Detect which cell encompasses the target text, then output its [x, y] center coordinate. 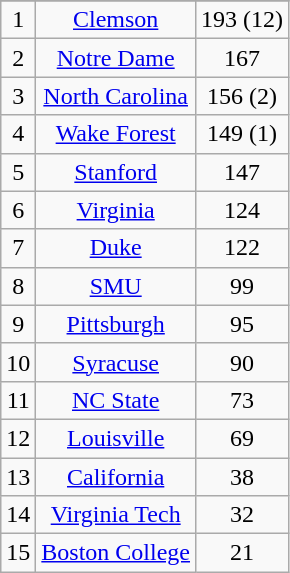
4 [18, 134]
32 [242, 515]
2 [18, 58]
13 [18, 477]
95 [242, 324]
99 [242, 286]
156 (2) [242, 96]
Louisville [116, 438]
Virginia [116, 210]
Stanford [116, 172]
Clemson [116, 20]
Virginia Tech [116, 515]
167 [242, 58]
Boston College [116, 553]
122 [242, 248]
12 [18, 438]
Duke [116, 248]
10 [18, 362]
193 (12) [242, 20]
38 [242, 477]
8 [18, 286]
69 [242, 438]
9 [18, 324]
3 [18, 96]
124 [242, 210]
73 [242, 400]
Pittsburgh [116, 324]
Notre Dame [116, 58]
15 [18, 553]
North Carolina [116, 96]
SMU [116, 286]
5 [18, 172]
149 (1) [242, 134]
21 [242, 553]
90 [242, 362]
1 [18, 20]
11 [18, 400]
Wake Forest [116, 134]
7 [18, 248]
14 [18, 515]
6 [18, 210]
California [116, 477]
147 [242, 172]
NC State [116, 400]
Syracuse [116, 362]
